Find where the given text appears and provide that cell's center as (x, y) coordinate. 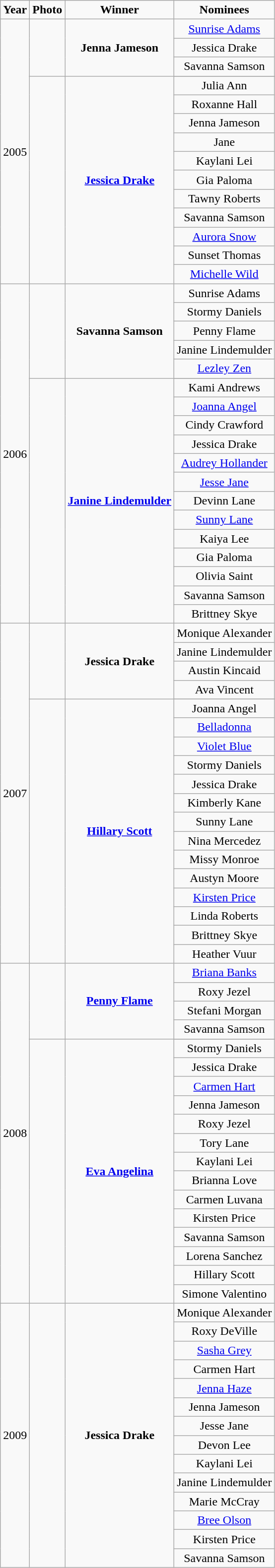
Olivia Saint (224, 576)
Year (15, 10)
Cindy Crawford (224, 425)
Stefani Morgan (224, 1010)
2009 (15, 1436)
Devon Lee (224, 1445)
Audrey Hollander (224, 463)
Bree Olson (224, 1520)
Kaiya Lee (224, 538)
Roxy DeVille (224, 1331)
2008 (15, 1133)
Jane (224, 142)
Tory Lane (224, 1142)
Lorena Sanchez (224, 1256)
Austin Kincaid (224, 671)
Julia Ann (224, 85)
Sunset Thomas (224, 255)
Lezley Zen (224, 369)
Carmen Luvana (224, 1199)
Nominees (224, 10)
Devinn Lane (224, 501)
2005 (15, 152)
Missy Monroe (224, 860)
Austyn Moore (224, 878)
Simone Valentino (224, 1294)
Kami Andrews (224, 387)
Aurora Snow (224, 237)
Kimberly Kane (224, 803)
Jenna Haze (224, 1388)
Winner (120, 10)
Ava Vincent (224, 690)
Heather Vuur (224, 954)
Briana Banks (224, 973)
Eva Angelina (120, 1171)
Photo (48, 10)
2006 (15, 453)
Marie McCray (224, 1502)
Roxanne Hall (224, 104)
2007 (15, 794)
Brianna Love (224, 1181)
Sasha Grey (224, 1350)
Nina Mercedez (224, 841)
Violet Blue (224, 746)
Belladonna (224, 727)
Linda Roberts (224, 916)
Tawny Roberts (224, 198)
Michelle Wild (224, 274)
